Return [X, Y] of the center of cell containing provided text 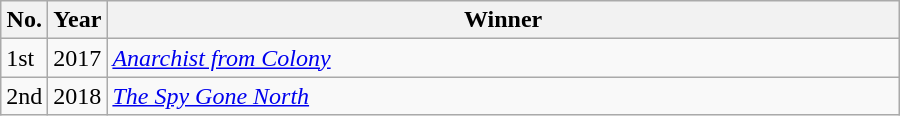
2017 [78, 58]
Anarchist from Colony [503, 58]
2nd [24, 96]
1st [24, 58]
2018 [78, 96]
Winner [503, 20]
Year [78, 20]
The Spy Gone North [503, 96]
No. [24, 20]
